For the text-containing cell, return its midpoint in (x, y) coordinate format. 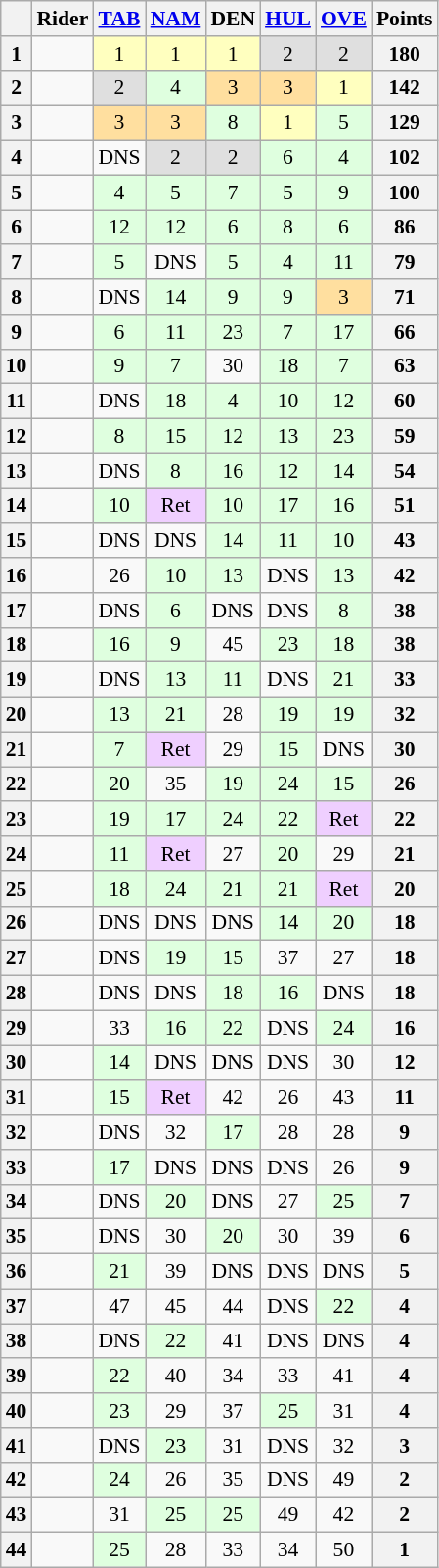
59 (405, 437)
Rider (63, 19)
66 (405, 332)
HUL (287, 19)
Points (405, 19)
142 (405, 88)
180 (405, 54)
100 (405, 192)
47 (119, 1306)
60 (405, 402)
OVE (344, 19)
DEN (233, 19)
TAB (119, 19)
102 (405, 158)
79 (405, 263)
71 (405, 297)
51 (405, 506)
86 (405, 228)
NAM (176, 19)
50 (344, 1550)
129 (405, 123)
63 (405, 366)
36 (17, 1272)
54 (405, 471)
